For the text-containing cell, return its midpoint in (x, y) coordinate format. 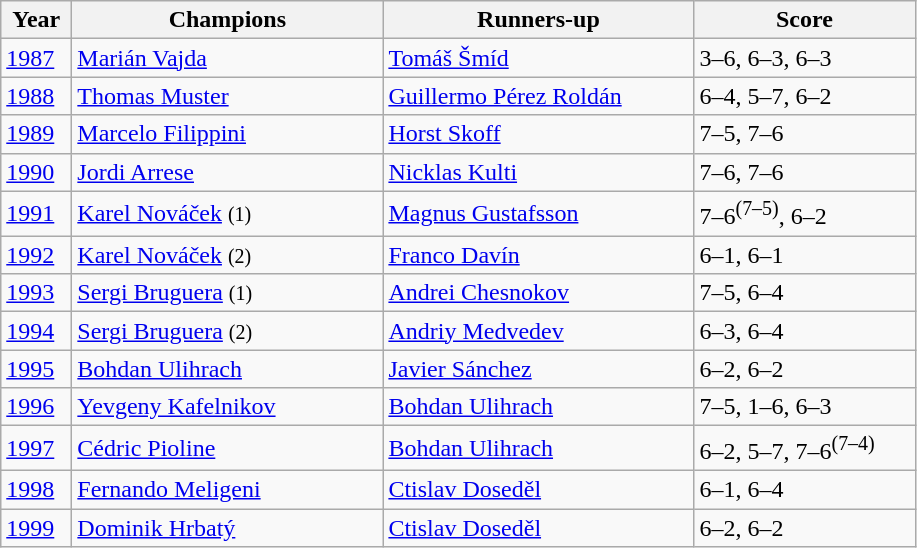
Andriy Medvedev (538, 331)
7–5, 1–6, 6–3 (804, 407)
Sergi Bruguera (2) (228, 331)
1989 (36, 134)
Year (36, 20)
Fernando Meligeni (228, 489)
1991 (36, 214)
7–6, 7–6 (804, 172)
1998 (36, 489)
1996 (36, 407)
Score (804, 20)
7–5, 7–6 (804, 134)
Horst Skoff (538, 134)
1987 (36, 58)
Sergi Bruguera (1) (228, 293)
Jordi Arrese (228, 172)
1993 (36, 293)
1988 (36, 96)
6–1, 6–1 (804, 255)
6–4, 5–7, 6–2 (804, 96)
7–6(7–5), 6–2 (804, 214)
Runners-up (538, 20)
1992 (36, 255)
3–6, 6–3, 6–3 (804, 58)
1994 (36, 331)
Yevgeny Kafelnikov (228, 407)
7–5, 6–4 (804, 293)
1997 (36, 448)
1995 (36, 369)
6–3, 6–4 (804, 331)
Champions (228, 20)
Nicklas Kulti (538, 172)
6–1, 6–4 (804, 489)
1990 (36, 172)
Karel Nováček (1) (228, 214)
Guillermo Pérez Roldán (538, 96)
Franco Davín (538, 255)
1999 (36, 528)
Dominik Hrbatý (228, 528)
Tomáš Šmíd (538, 58)
Cédric Pioline (228, 448)
Magnus Gustafsson (538, 214)
Thomas Muster (228, 96)
Andrei Chesnokov (538, 293)
Karel Nováček (2) (228, 255)
Javier Sánchez (538, 369)
Marián Vajda (228, 58)
Marcelo Filippini (228, 134)
6–2, 5–7, 7–6(7–4) (804, 448)
